Determine the [X, Y] coordinate at the center of the cell enclosing the given text.  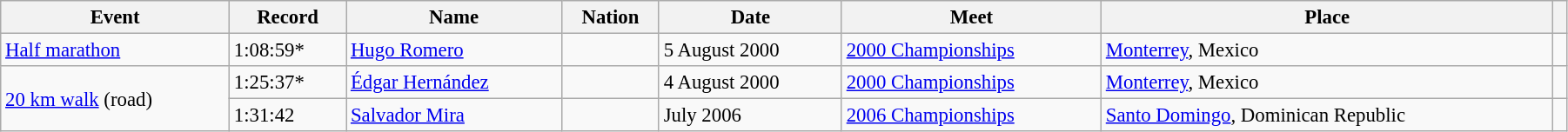
Meet [971, 17]
Édgar Hernández [454, 82]
5 August 2000 [750, 50]
4 August 2000 [750, 82]
July 2006 [750, 115]
2006 Championships [971, 115]
1:08:59* [288, 50]
Record [288, 17]
Hugo Romero [454, 50]
Nation [611, 17]
Place [1326, 17]
Santo Domingo, Dominican Republic [1326, 115]
Salvador Mira [454, 115]
Half marathon [115, 50]
Name [454, 17]
Event [115, 17]
1:31:42 [288, 115]
20 km walk (road) [115, 99]
Date [750, 17]
1:25:37* [288, 82]
